Search for the cell housing the specified text and yield its (X, Y) center coordinate. 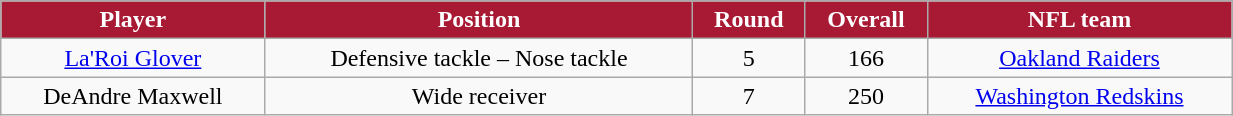
Wide receiver (479, 96)
Washington Redskins (1079, 96)
NFL team (1079, 20)
Overall (866, 20)
La'Roi Glover (133, 58)
DeAndre Maxwell (133, 96)
Defensive tackle – Nose tackle (479, 58)
250 (866, 96)
Player (133, 20)
5 (749, 58)
Oakland Raiders (1079, 58)
Position (479, 20)
Round (749, 20)
166 (866, 58)
7 (749, 96)
